From the cell containing the given text, extract its center point as (X, Y) coordinate. 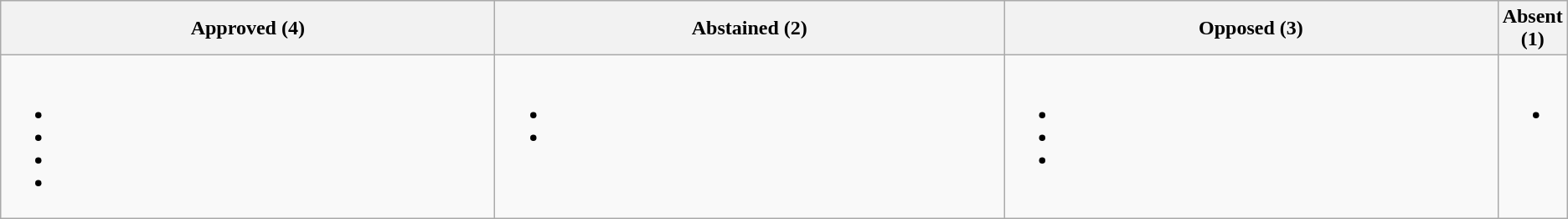
Absent (1) (1533, 29)
Approved (4) (248, 29)
Abstained (2) (750, 29)
Opposed (3) (1251, 29)
